Locate the cell with the specified text and output its [X, Y] center coordinate. 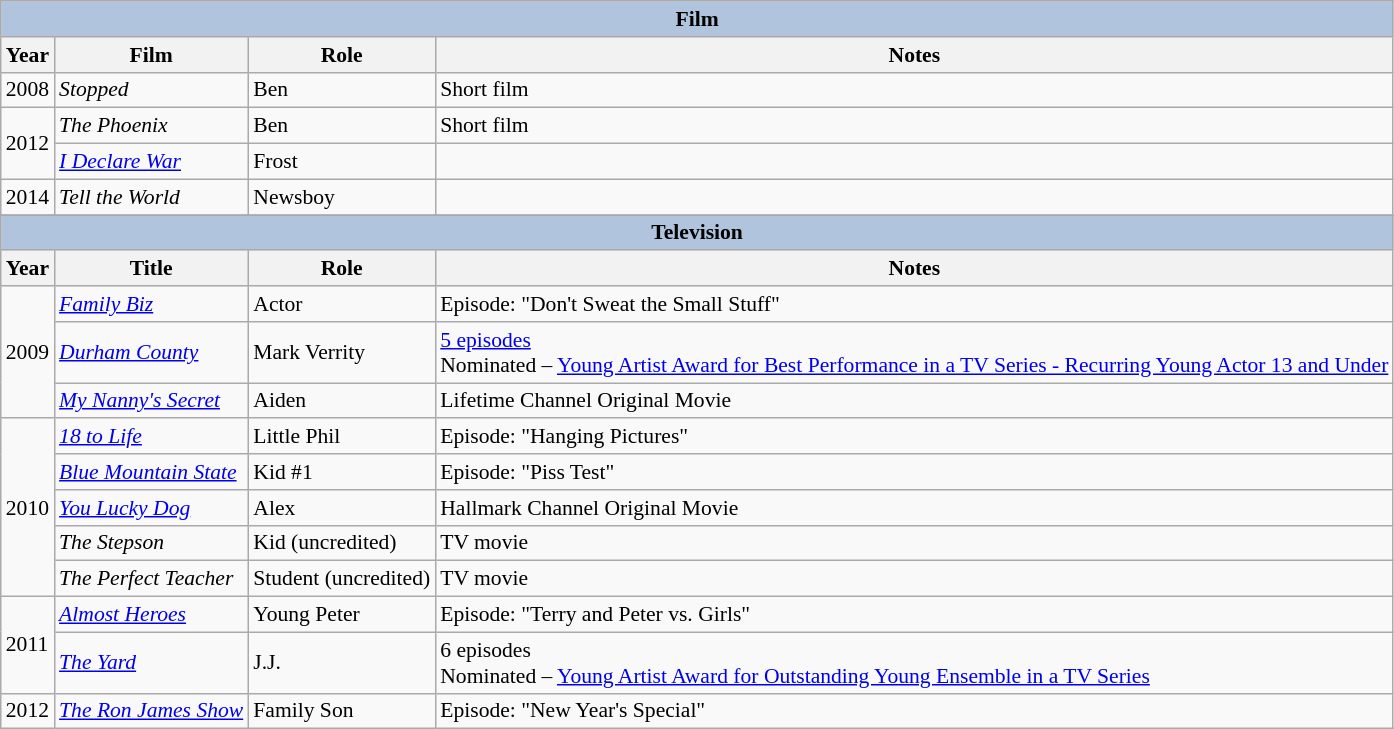
Kid (uncredited) [342, 543]
Actor [342, 304]
Hallmark Channel Original Movie [914, 508]
18 to Life [151, 437]
2011 [28, 646]
Family Biz [151, 304]
6 episodesNominated – Young Artist Award for Outstanding Young Ensemble in a TV Series [914, 662]
Aiden [342, 401]
Tell the World [151, 197]
2009 [28, 352]
Title [151, 269]
Episode: "New Year's Special" [914, 711]
Young Peter [342, 615]
The Perfect Teacher [151, 579]
Episode: "Piss Test" [914, 472]
Little Phil [342, 437]
Episode: "Hanging Pictures" [914, 437]
J.J. [342, 662]
Family Son [342, 711]
Mark Verrity [342, 352]
Blue Mountain State [151, 472]
You Lucky Dog [151, 508]
Newsboy [342, 197]
The Ron James Show [151, 711]
2014 [28, 197]
Television [698, 233]
The Yard [151, 662]
Alex [342, 508]
Student (uncredited) [342, 579]
Almost Heroes [151, 615]
Kid #1 [342, 472]
2010 [28, 508]
The Stepson [151, 543]
Durham County [151, 352]
The Phoenix [151, 126]
5 episodesNominated – Young Artist Award for Best Performance in a TV Series - Recurring Young Actor 13 and Under [914, 352]
Episode: "Don't Sweat the Small Stuff" [914, 304]
2008 [28, 90]
Episode: "Terry and Peter vs. Girls" [914, 615]
Lifetime Channel Original Movie [914, 401]
My Nanny's Secret [151, 401]
Frost [342, 162]
I Declare War [151, 162]
Stopped [151, 90]
